Identify which cell holds the provided text, then report its [x, y] central coordinate. 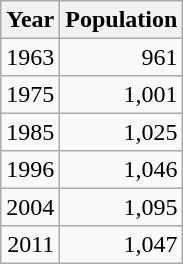
1996 [30, 170]
Year [30, 20]
961 [122, 56]
1,046 [122, 170]
Population [122, 20]
1,001 [122, 94]
1975 [30, 94]
1,025 [122, 132]
1,095 [122, 206]
1985 [30, 132]
2011 [30, 244]
1,047 [122, 244]
1963 [30, 56]
2004 [30, 206]
